Return the [X, Y] coordinate for the center point of the cell that contains the specified text.  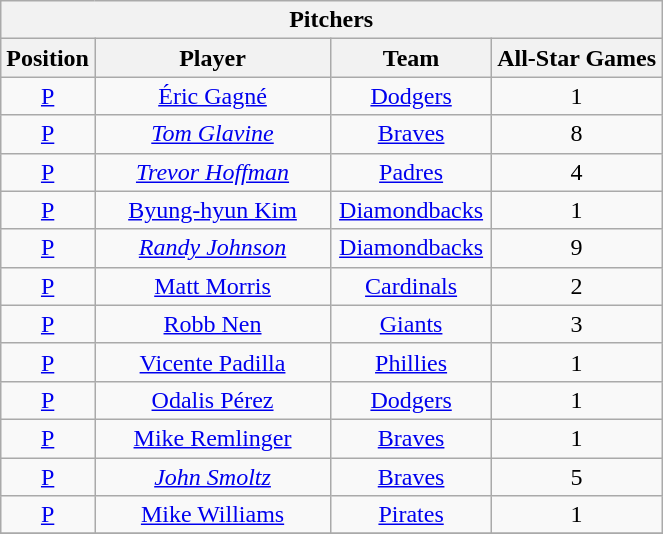
All-Star Games [577, 58]
Pirates [412, 515]
Tom Glavine [212, 134]
Éric Gagné [212, 96]
Byung-hyun Kim [212, 210]
3 [577, 324]
Vicente Padilla [212, 362]
Player [212, 58]
2 [577, 286]
Pitchers [332, 20]
4 [577, 172]
Matt Morris [212, 286]
Padres [412, 172]
Phillies [412, 362]
Giants [412, 324]
Randy Johnson [212, 248]
Mike Williams [212, 515]
9 [577, 248]
Mike Remlinger [212, 438]
Team [412, 58]
Position [48, 58]
5 [577, 477]
John Smoltz [212, 477]
Trevor Hoffman [212, 172]
Robb Nen [212, 324]
Cardinals [412, 286]
8 [577, 134]
Odalis Pérez [212, 400]
